Return [x, y] of the center of cell containing provided text 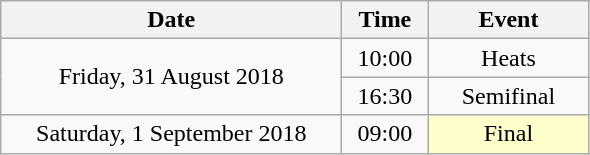
Date [172, 20]
Semifinal [508, 96]
16:30 [385, 96]
Friday, 31 August 2018 [172, 77]
Time [385, 20]
09:00 [385, 134]
Final [508, 134]
Saturday, 1 September 2018 [172, 134]
Heats [508, 58]
10:00 [385, 58]
Event [508, 20]
